Capture the cell that displays the provided text and extract its (X, Y) central coordinate. 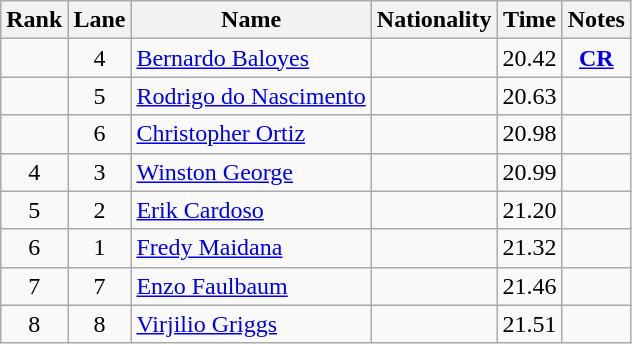
Enzo Faulbaum (251, 286)
21.32 (530, 248)
Notes (596, 20)
20.98 (530, 134)
Winston George (251, 172)
Fredy Maidana (251, 248)
2 (100, 210)
21.20 (530, 210)
1 (100, 248)
Lane (100, 20)
3 (100, 172)
Virjilio Griggs (251, 324)
20.42 (530, 58)
Erik Cardoso (251, 210)
Christopher Ortiz (251, 134)
Rank (34, 20)
Rodrigo do Nascimento (251, 96)
Name (251, 20)
Nationality (434, 20)
20.99 (530, 172)
20.63 (530, 96)
21.51 (530, 324)
Bernardo Baloyes (251, 58)
CR (596, 58)
Time (530, 20)
21.46 (530, 286)
